Return [x, y] of the center of cell containing provided text 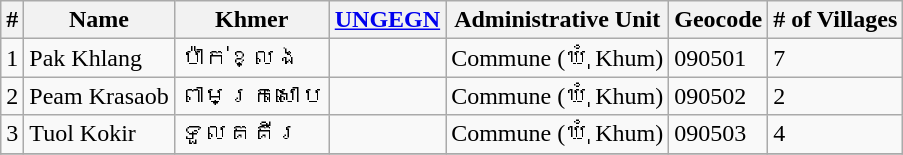
1 [12, 58]
090501 [718, 58]
ទួលគគីរ [252, 134]
4 [836, 134]
Administrative Unit [558, 20]
ប៉ាក់ខ្លង [252, 58]
UNGEGN [387, 20]
Tuol Kokir [99, 134]
Peam Krasaob [99, 96]
090503 [718, 134]
# [12, 20]
Name [99, 20]
3 [12, 134]
ពាមក្រសោប [252, 96]
# of Villages [836, 20]
090502 [718, 96]
Geocode [718, 20]
Khmer [252, 20]
Pak Khlang [99, 58]
7 [836, 58]
